Scan for the cell matching the given text and deliver its (X, Y) coordinate at center. 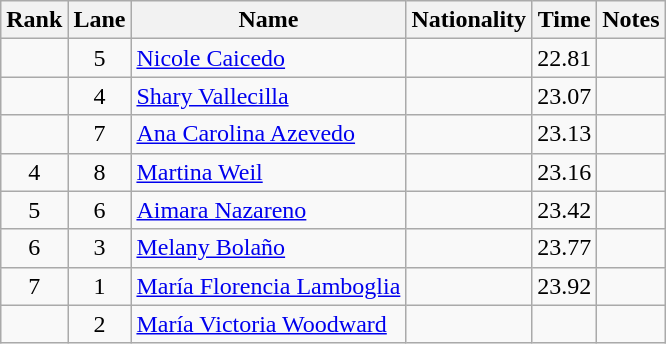
Time (564, 20)
23.92 (564, 286)
Name (268, 20)
Notes (631, 20)
23.42 (564, 210)
23.77 (564, 248)
3 (100, 248)
Lane (100, 20)
Nicole Caicedo (268, 58)
22.81 (564, 58)
Shary Vallecilla (268, 96)
Nationality (469, 20)
María Florencia Lamboglia (268, 286)
2 (100, 324)
Aimara Nazareno (268, 210)
23.16 (564, 172)
Ana Carolina Azevedo (268, 134)
23.13 (564, 134)
Rank (34, 20)
Melany Bolaño (268, 248)
María Victoria Woodward (268, 324)
1 (100, 286)
Martina Weil (268, 172)
23.07 (564, 96)
8 (100, 172)
